Pinpoint the cell where the given text exists, returning its (x, y) midpoint coordinate. 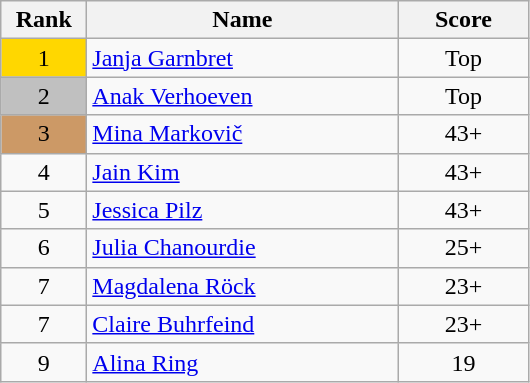
Anak Verhoeven (242, 96)
6 (44, 248)
1 (44, 58)
Claire Buhrfeind (242, 324)
Julia Chanourdie (242, 248)
3 (44, 134)
Mina Markovič (242, 134)
Score (464, 20)
19 (464, 362)
5 (44, 210)
9 (44, 362)
Jain Kim (242, 172)
25+ (464, 248)
Name (242, 20)
Magdalena Röck (242, 286)
Rank (44, 20)
Janja Garnbret (242, 58)
Jessica Pilz (242, 210)
2 (44, 96)
4 (44, 172)
Alina Ring (242, 362)
